Return the (x, y) coordinate for the center point of the cell that contains the specified text.  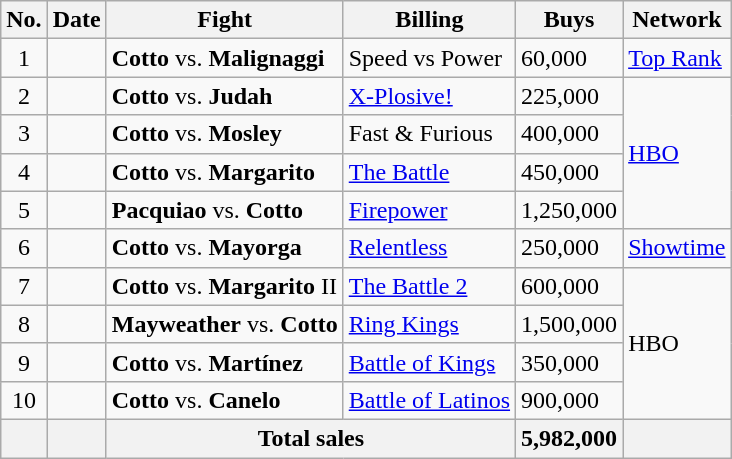
60,000 (570, 58)
1,500,000 (570, 324)
6 (24, 248)
The Battle (429, 172)
Top Rank (677, 58)
Speed vs Power (429, 58)
Total sales (310, 438)
5 (24, 210)
X-Plosive! (429, 96)
1 (24, 58)
Cotto vs. Mosley (224, 134)
Mayweather vs. Cotto (224, 324)
9 (24, 362)
Cotto vs. Canelo (224, 400)
Cotto vs. Margarito (224, 172)
1,250,000 (570, 210)
Relentless (429, 248)
Cotto vs. Margarito II (224, 286)
900,000 (570, 400)
Billing (429, 20)
Showtime (677, 248)
Ring Kings (429, 324)
No. (24, 20)
Cotto vs. Mayorga (224, 248)
8 (24, 324)
Firepower (429, 210)
450,000 (570, 172)
The Battle 2 (429, 286)
Fast & Furious (429, 134)
4 (24, 172)
7 (24, 286)
250,000 (570, 248)
Date (76, 20)
2 (24, 96)
Cotto vs. Judah (224, 96)
400,000 (570, 134)
5,982,000 (570, 438)
Network (677, 20)
10 (24, 400)
350,000 (570, 362)
3 (24, 134)
Battle of Latinos (429, 400)
225,000 (570, 96)
Buys (570, 20)
Cotto vs. Martínez (224, 362)
600,000 (570, 286)
Battle of Kings (429, 362)
Pacquiao vs. Cotto (224, 210)
Cotto vs. Malignaggi (224, 58)
Fight (224, 20)
